Extract the (x, y) coordinate from the center of the cell holding the provided text.  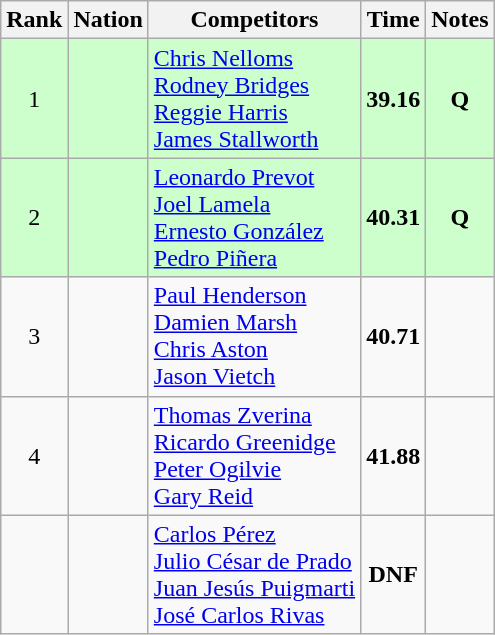
39.16 (394, 98)
Rank (34, 20)
Leonardo PrevotJoel LamelaErnesto GonzálezPedro Piñera (254, 218)
Carlos PérezJulio César de PradoJuan Jesús PuigmartiJosé Carlos Rivas (254, 574)
Nation (108, 20)
Thomas ZverinaRicardo GreenidgePeter OgilvieGary Reid (254, 456)
3 (34, 336)
2 (34, 218)
Notes (460, 20)
40.31 (394, 218)
Chris NellomsRodney BridgesReggie HarrisJames Stallworth (254, 98)
40.71 (394, 336)
Paul HendersonDamien MarshChris AstonJason Vietch (254, 336)
4 (34, 456)
1 (34, 98)
Time (394, 20)
DNF (394, 574)
41.88 (394, 456)
Competitors (254, 20)
